Detect which cell encompasses the target text, then output its (x, y) center coordinate. 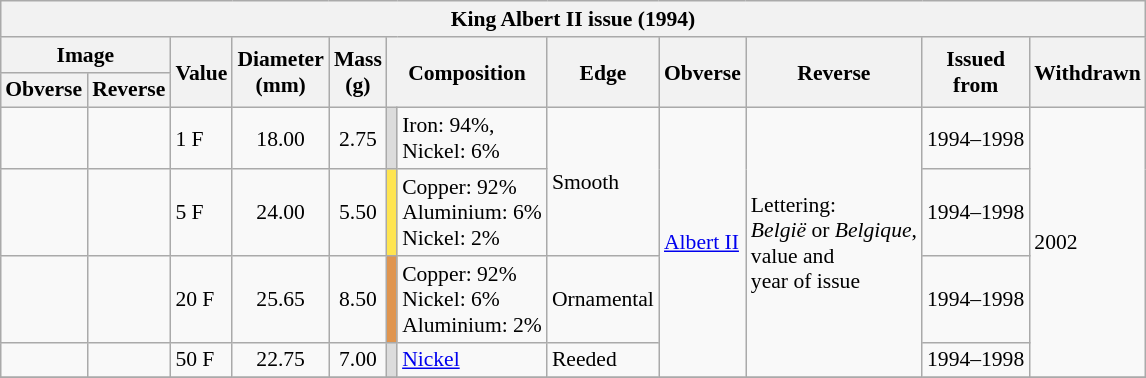
Copper: 92%Aluminium: 6%Nickel: 2% (472, 212)
1 F (201, 138)
2002 (1087, 243)
Reeded (603, 360)
5 F (201, 212)
25.65 (280, 298)
2.75 (358, 138)
22.75 (280, 360)
Mass(g) (358, 72)
Image (85, 54)
20 F (201, 298)
Iron: 94%,Nickel: 6% (472, 138)
8.50 (358, 298)
Withdrawn (1087, 72)
Issuedfrom (976, 72)
Diameter(mm) (280, 72)
Ornamental (603, 298)
Value (201, 72)
Composition (467, 72)
King Albert II issue (1994) (573, 19)
Copper: 92%Nickel: 6%Aluminium: 2% (472, 298)
24.00 (280, 212)
5.50 (358, 212)
Nickel (472, 360)
Smooth (603, 182)
18.00 (280, 138)
Albert II (702, 243)
Edge (603, 72)
50 F (201, 360)
7.00 (358, 360)
Lettering:België or Belgique,value andyear of issue (834, 243)
